For the text-containing cell, return its midpoint in [x, y] coordinate format. 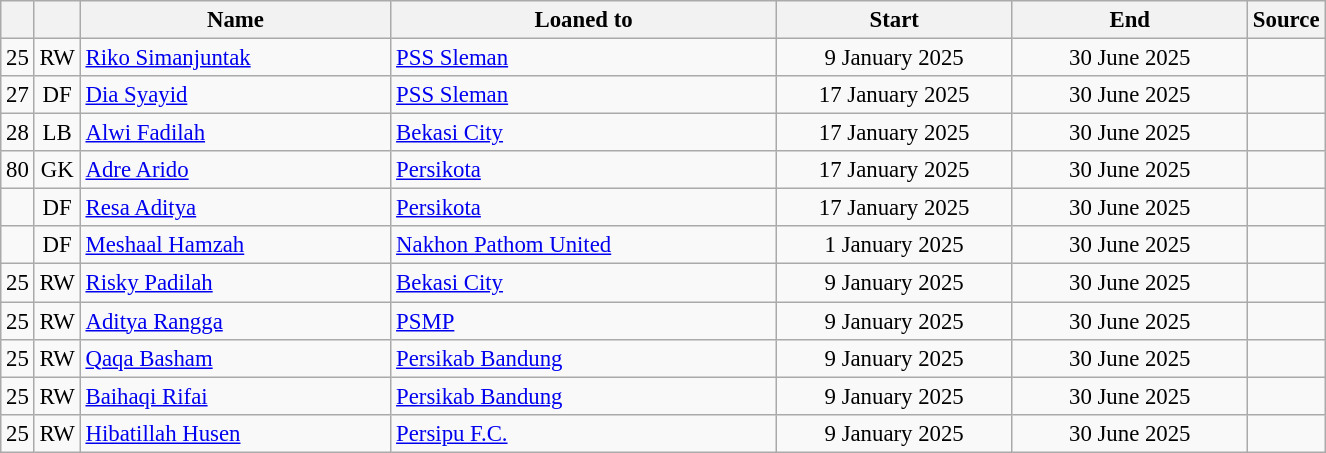
Nakhon Pathom United [584, 245]
Adre Arido [236, 170]
PSMP [584, 321]
Alwi Fadilah [236, 133]
Source [1286, 20]
Qaqa Basham [236, 358]
28 [18, 133]
Hibatillah Husen [236, 433]
Aditya Rangga [236, 321]
27 [18, 95]
Risky Padilah [236, 283]
Resa Aditya [236, 208]
80 [18, 170]
Riko Simanjuntak [236, 58]
GK [57, 170]
Start [894, 20]
End [1130, 20]
Persipu F.C. [584, 433]
1 January 2025 [894, 245]
LB [57, 133]
Baihaqi Rifai [236, 396]
Name [236, 20]
Loaned to [584, 20]
Meshaal Hamzah [236, 245]
Dia Syayid [236, 95]
